Provide the [x, y] coordinate of the cell's center where the given text is located.  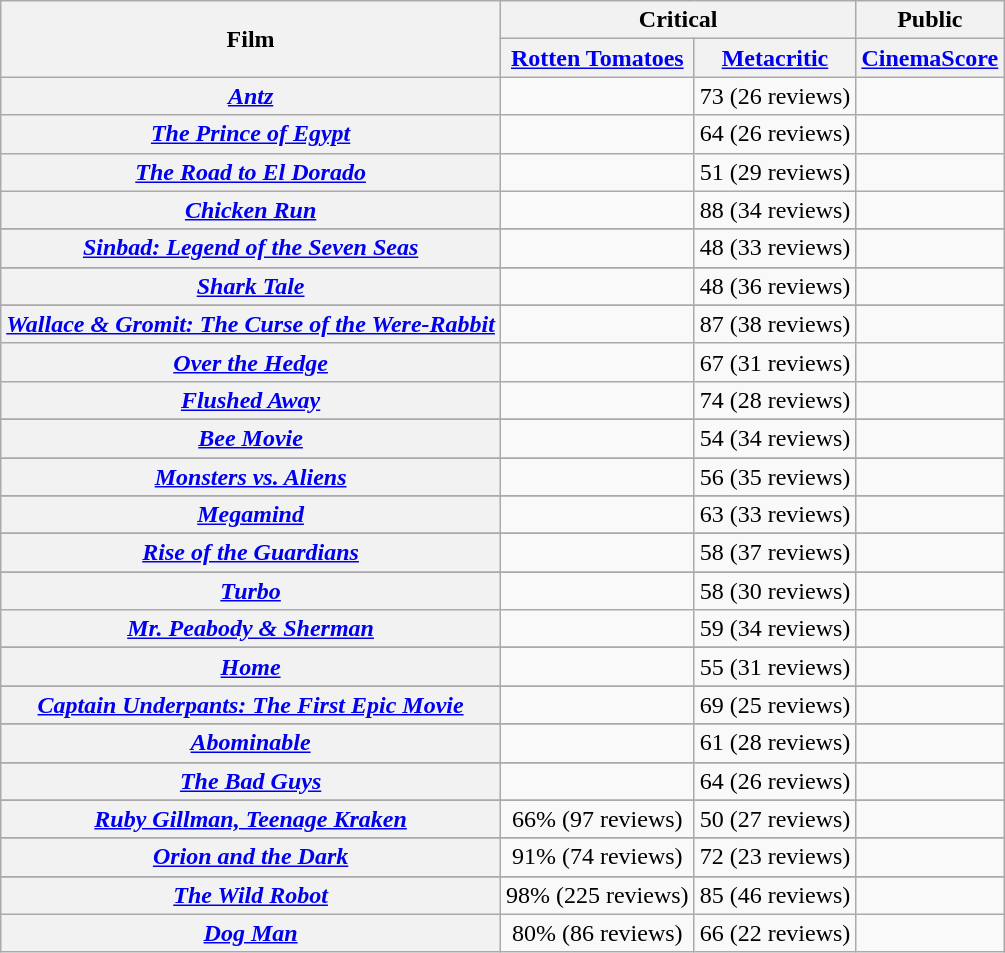
51 (29 reviews) [775, 172]
73 (26 reviews) [775, 96]
Chicken Run [251, 210]
The Prince of Egypt [251, 134]
74 (28 reviews) [775, 400]
Mr. Peabody & Sherman [251, 629]
72 (23 reviews) [775, 857]
Sinbad: Legend of the Seven Seas [251, 248]
Shark Tale [251, 286]
Orion and the Dark [251, 857]
Metacritic [775, 58]
66% (97 reviews) [597, 819]
The Wild Robot [251, 895]
48 (33 reviews) [775, 248]
98% (225 reviews) [597, 895]
67 (31 reviews) [775, 362]
Captain Underpants: The First Epic Movie [251, 705]
Over the Hedge [251, 362]
Home [251, 667]
The Bad Guys [251, 781]
Ruby Gillman, Teenage Kraken [251, 819]
91% (74 reviews) [597, 857]
Bee Movie [251, 438]
61 (28 reviews) [775, 743]
Flushed Away [251, 400]
58 (37 reviews) [775, 553]
48 (36 reviews) [775, 286]
58 (30 reviews) [775, 591]
Dog Man [251, 933]
Rise of the Guardians [251, 553]
59 (34 reviews) [775, 629]
Antz [251, 96]
63 (33 reviews) [775, 515]
69 (25 reviews) [775, 705]
Wallace & Gromit: The Curse of the Were-Rabbit [251, 324]
Film [251, 39]
The Road to El Dorado [251, 172]
Public [930, 20]
80% (86 reviews) [597, 933]
66 (22 reviews) [775, 933]
85 (46 reviews) [775, 895]
87 (38 reviews) [775, 324]
Megamind [251, 515]
56 (35 reviews) [775, 477]
Monsters vs. Aliens [251, 477]
CinemaScore [930, 58]
55 (31 reviews) [775, 667]
88 (34 reviews) [775, 210]
50 (27 reviews) [775, 819]
Critical [678, 20]
Rotten Tomatoes [597, 58]
54 (34 reviews) [775, 438]
Turbo [251, 591]
Abominable [251, 743]
